Provide the (x, y) coordinate of the cell's center where the given text is located.  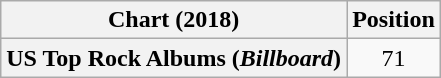
US Top Rock Albums (Billboard) (174, 58)
71 (394, 58)
Position (394, 20)
Chart (2018) (174, 20)
